Scan for the cell matching the given text and deliver its [X, Y] coordinate at center. 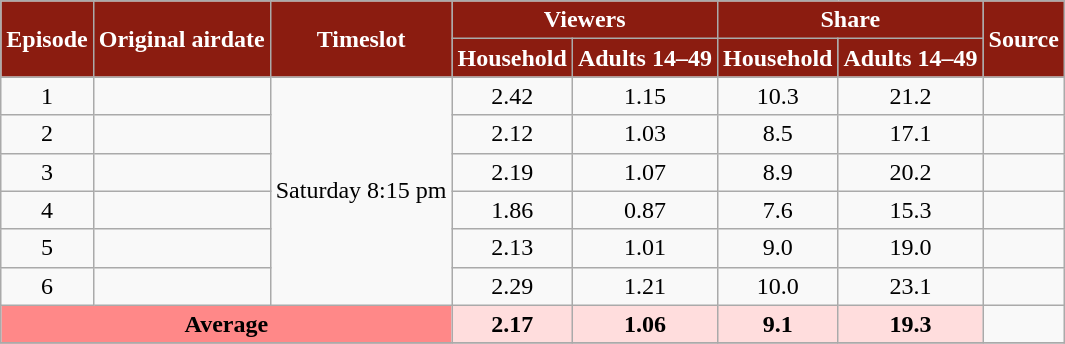
Episode [47, 39]
2.19 [512, 172]
1.07 [644, 172]
5 [47, 248]
19.3 [910, 324]
10.0 [777, 286]
1.15 [644, 96]
1.21 [644, 286]
2.42 [512, 96]
1.01 [644, 248]
4 [47, 210]
Timeslot [361, 39]
Original airdate [182, 39]
21.2 [910, 96]
9.1 [777, 324]
17.1 [910, 134]
Source [1024, 39]
2.12 [512, 134]
8.9 [777, 172]
20.2 [910, 172]
1 [47, 96]
0.87 [644, 210]
1.06 [644, 324]
8.5 [777, 134]
Average [226, 324]
2.17 [512, 324]
19.0 [910, 248]
3 [47, 172]
2 [47, 134]
Share [850, 20]
1.86 [512, 210]
2.29 [512, 286]
15.3 [910, 210]
Saturday 8:15 pm [361, 191]
7.6 [777, 210]
9.0 [777, 248]
2.13 [512, 248]
1.03 [644, 134]
23.1 [910, 286]
Viewers [585, 20]
6 [47, 286]
10.3 [777, 96]
